Return [X, Y] of the center of cell containing provided text 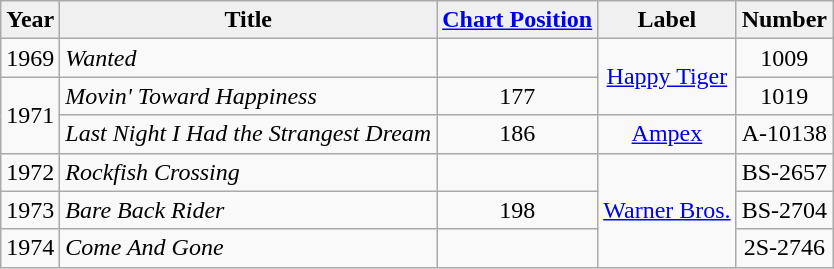
Number [784, 20]
Chart Position [518, 20]
1969 [30, 58]
Wanted [248, 58]
1974 [30, 248]
BS-2704 [784, 210]
A-10138 [784, 134]
2S-2746 [784, 248]
177 [518, 96]
186 [518, 134]
BS-2657 [784, 172]
1971 [30, 115]
198 [518, 210]
1972 [30, 172]
Warner Bros. [667, 210]
Bare Back Rider [248, 210]
Last Night I Had the Strangest Dream [248, 134]
Come And Gone [248, 248]
Movin' Toward Happiness [248, 96]
1973 [30, 210]
1019 [784, 96]
Happy Tiger [667, 77]
Rockfish Crossing [248, 172]
Title [248, 20]
Label [667, 20]
Ampex [667, 134]
1009 [784, 58]
Year [30, 20]
